Scan for the cell matching the given text and deliver its [x, y] coordinate at center. 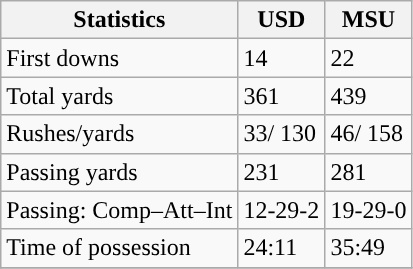
24:11 [282, 248]
Statistics [120, 20]
19-29-0 [368, 210]
14 [282, 58]
USD [282, 20]
35:49 [368, 248]
12-29-2 [282, 210]
361 [282, 96]
231 [282, 172]
439 [368, 96]
Time of possession [120, 248]
First downs [120, 58]
Passing yards [120, 172]
22 [368, 58]
281 [368, 172]
46/ 158 [368, 134]
Rushes/yards [120, 134]
33/ 130 [282, 134]
Passing: Comp–Att–Int [120, 210]
MSU [368, 20]
Total yards [120, 96]
